Identify which cell holds the provided text, then report its [x, y] central coordinate. 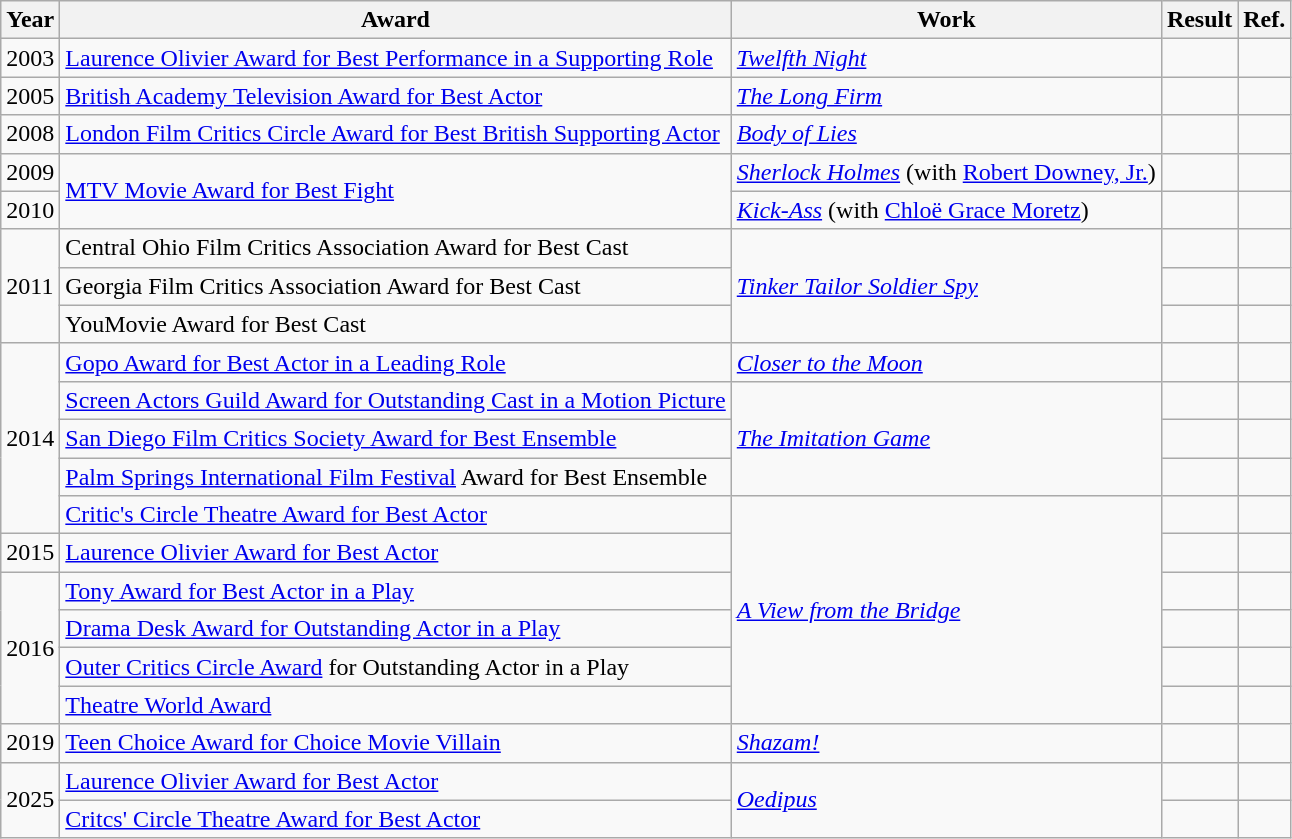
Outer Critics Circle Award for Outstanding Actor in a Play [396, 667]
Laurence Olivier Award for Best Performance in a Supporting Role [396, 58]
Screen Actors Guild Award for Outstanding Cast in a Motion Picture [396, 400]
Tinker Tailor Soldier Spy [946, 286]
British Academy Television Award for Best Actor [396, 96]
Work [946, 20]
Palm Springs International Film Festival Award for Best Ensemble [396, 477]
YouMovie Award for Best Cast [396, 324]
Critic's Circle Theatre Award for Best Actor [396, 515]
Award [396, 20]
2019 [30, 743]
2008 [30, 134]
2005 [30, 96]
Year [30, 20]
2016 [30, 648]
Twelfth Night [946, 58]
Closer to the Moon [946, 362]
Tony Award for Best Actor in a Play [396, 591]
Result [1199, 20]
2009 [30, 172]
2014 [30, 438]
The Long Firm [946, 96]
2003 [30, 58]
2010 [30, 210]
2025 [30, 800]
Shazam! [946, 743]
London Film Critics Circle Award for Best British Supporting Actor [396, 134]
Critcs' Circle Theatre Award for Best Actor [396, 819]
Theatre World Award [396, 705]
Kick-Ass (with Chloë Grace Moretz) [946, 210]
Oedipus [946, 800]
Teen Choice Award for Choice Movie Villain [396, 743]
Drama Desk Award for Outstanding Actor in a Play [396, 629]
Georgia Film Critics Association Award for Best Cast [396, 286]
The Imitation Game [946, 438]
Ref. [1264, 20]
Sherlock Holmes (with Robert Downey, Jr.) [946, 172]
San Diego Film Critics Society Award for Best Ensemble [396, 438]
A View from the Bridge [946, 610]
Gopo Award for Best Actor in a Leading Role [396, 362]
Body of Lies [946, 134]
2015 [30, 553]
2011 [30, 286]
MTV Movie Award for Best Fight [396, 191]
Central Ohio Film Critics Association Award for Best Cast [396, 248]
